Determine the (x, y) coordinate at the center of the cell enclosing the given text.  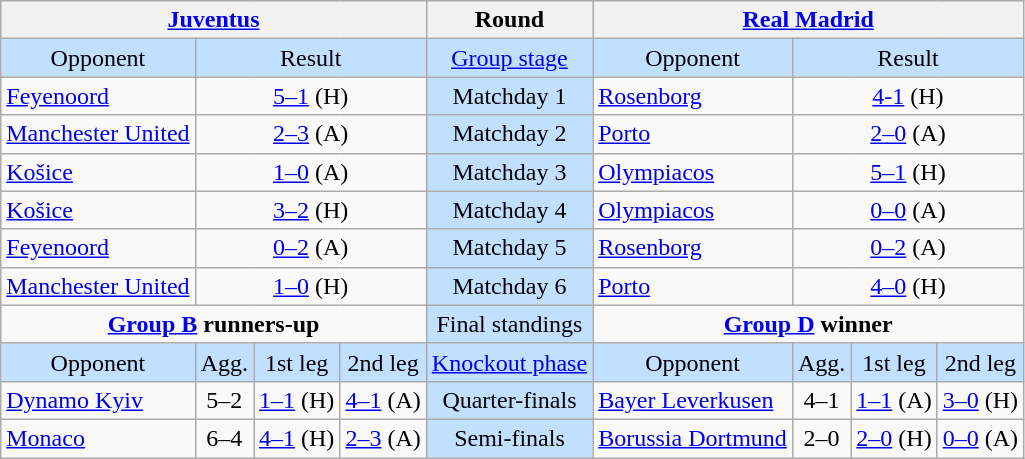
Round (509, 20)
Group stage (509, 58)
Real Madrid (808, 20)
1–1 (H) (297, 400)
Matchday 6 (509, 286)
Knockout phase (509, 362)
4–1 (821, 400)
Group D winner (808, 324)
Final standings (509, 324)
1–0 (A) (310, 172)
4–0 (H) (908, 286)
Borussia Dortmund (693, 438)
Group B runners-up (214, 324)
Matchday 3 (509, 172)
Matchday 5 (509, 248)
Matchday 4 (509, 210)
4–1 (A) (383, 400)
3–2 (H) (310, 210)
Bayer Leverkusen (693, 400)
2–0 (821, 438)
1–0 (H) (310, 286)
Juventus (214, 20)
1–1 (A) (894, 400)
Semi-finals (509, 438)
Matchday 1 (509, 96)
Quarter-finals (509, 400)
2–0 (H) (894, 438)
4-1 (H) (908, 96)
4–1 (H) (297, 438)
Matchday 2 (509, 134)
3–0 (H) (980, 400)
2–0 (A) (908, 134)
Dynamo Kyiv (98, 400)
5–2 (224, 400)
6–4 (224, 438)
Monaco (98, 438)
